Find where the given text appears and provide that cell's center as [X, Y] coordinate. 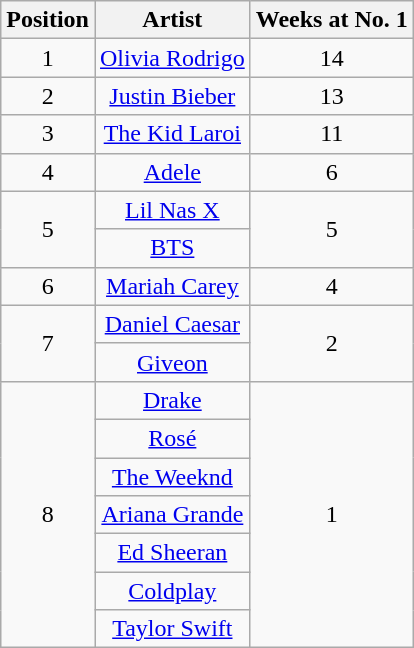
Artist [172, 20]
Justin Bieber [172, 96]
Olivia Rodrigo [172, 58]
The Kid Laroi [172, 134]
Weeks at No. 1 [332, 20]
3 [48, 134]
BTS [172, 248]
13 [332, 96]
Daniel Caesar [172, 324]
Rosé [172, 438]
Ariana Grande [172, 515]
8 [48, 514]
7 [48, 343]
Adele [172, 172]
Drake [172, 400]
The Weeknd [172, 477]
Mariah Carey [172, 286]
11 [332, 134]
Lil Nas X [172, 210]
Ed Sheeran [172, 553]
14 [332, 58]
Giveon [172, 362]
Taylor Swift [172, 629]
Coldplay [172, 591]
Position [48, 20]
